Find where the given text appears and provide that cell's center as [x, y] coordinate. 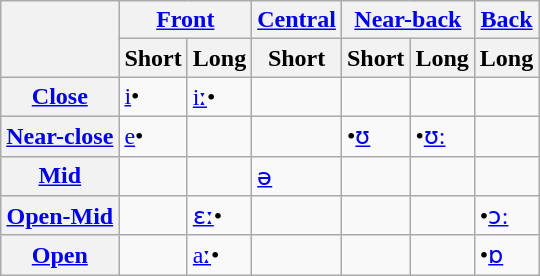
iː• [219, 97]
aː• [219, 255]
Near-close [60, 136]
ə [297, 176]
Open [60, 255]
•ʊ [375, 136]
ɛː• [219, 216]
•ʊ: [442, 136]
i• [153, 97]
Mid [60, 176]
Open-Mid [60, 216]
Front [186, 20]
Back [506, 20]
Close [60, 97]
Near-back [408, 20]
Central [297, 20]
•ɒ [506, 255]
•ɔ: [506, 216]
e• [153, 136]
